Provide the [x, y] coordinate of the cell's center where the given text is located.  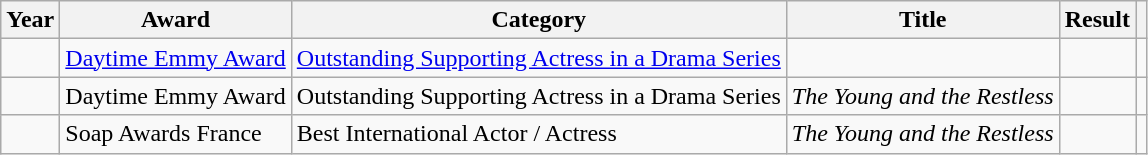
Year [30, 20]
Soap Awards France [176, 134]
Category [538, 20]
Title [922, 20]
Best International Actor / Actress [538, 134]
Result [1097, 20]
Award [176, 20]
